Return [X, Y] of the center of cell containing provided text 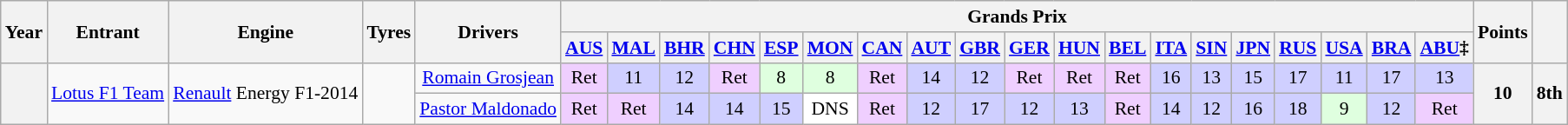
SIN [1211, 48]
8th [1550, 94]
ESP [781, 48]
GER [1030, 48]
Drivers [488, 31]
BEL [1127, 48]
BRA [1392, 48]
USA [1344, 48]
10 [1503, 94]
GBR [979, 48]
ABU‡ [1445, 48]
CAN [882, 48]
AUT [931, 48]
CHN [735, 48]
DNS [830, 109]
Year [24, 31]
Entrant [108, 31]
MON [830, 48]
JPN [1253, 48]
AUS [583, 48]
Renault Energy F1-2014 [266, 94]
RUS [1297, 48]
Engine [266, 31]
MAL [633, 48]
Romain Grosjean [488, 78]
Grands Prix [1018, 16]
BHR [684, 48]
Lotus F1 Team [108, 94]
ITA [1170, 48]
9 [1344, 109]
HUN [1079, 48]
Pastor Maldonado [488, 109]
Points [1503, 31]
18 [1297, 109]
Tyres [389, 31]
